Capture the cell that displays the provided text and extract its [X, Y] central coordinate. 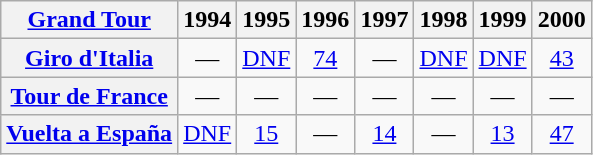
Giro d'Italia [90, 58]
1998 [444, 20]
Tour de France [90, 96]
1995 [266, 20]
2000 [562, 20]
74 [326, 58]
47 [562, 134]
Vuelta a España [90, 134]
14 [384, 134]
1996 [326, 20]
1999 [502, 20]
1994 [208, 20]
43 [562, 58]
1997 [384, 20]
Grand Tour [90, 20]
15 [266, 134]
13 [502, 134]
